From the cell containing the given text, extract its center point as [X, Y] coordinate. 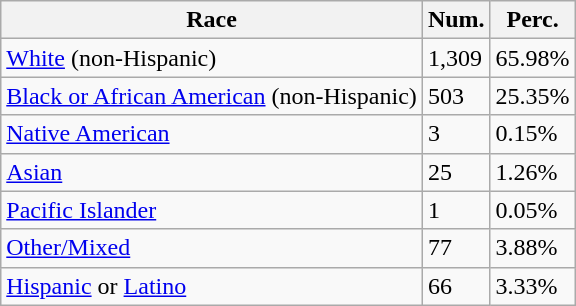
Race [212, 20]
White (non-Hispanic) [212, 58]
77 [456, 248]
0.15% [532, 134]
Black or African American (non-Hispanic) [212, 96]
Perc. [532, 20]
Hispanic or Latino [212, 286]
66 [456, 286]
1,309 [456, 58]
25.35% [532, 96]
Asian [212, 172]
Num. [456, 20]
1.26% [532, 172]
3.88% [532, 248]
65.98% [532, 58]
Other/Mixed [212, 248]
3.33% [532, 286]
503 [456, 96]
1 [456, 210]
25 [456, 172]
3 [456, 134]
0.05% [532, 210]
Pacific Islander [212, 210]
Native American [212, 134]
